Locate the cell with the specified text and output its [x, y] center coordinate. 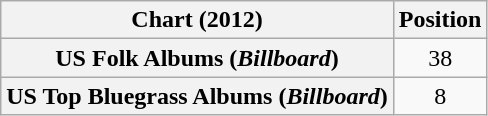
Chart (2012) [198, 20]
US Folk Albums (Billboard) [198, 58]
38 [440, 58]
8 [440, 96]
Position [440, 20]
US Top Bluegrass Albums (Billboard) [198, 96]
